Pinpoint the cell where the given text exists, returning its (X, Y) midpoint coordinate. 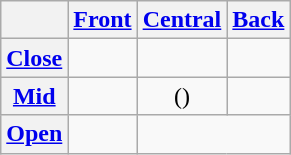
() (182, 96)
Open (34, 134)
Mid (34, 96)
Close (34, 58)
Back (258, 20)
Front (102, 20)
Central (182, 20)
